Locate the cell with the specified text and output its [x, y] center coordinate. 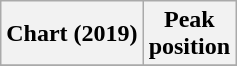
Chart (2019) [72, 34]
Peakposition [189, 34]
